For the text-containing cell, return its midpoint in [X, Y] coordinate format. 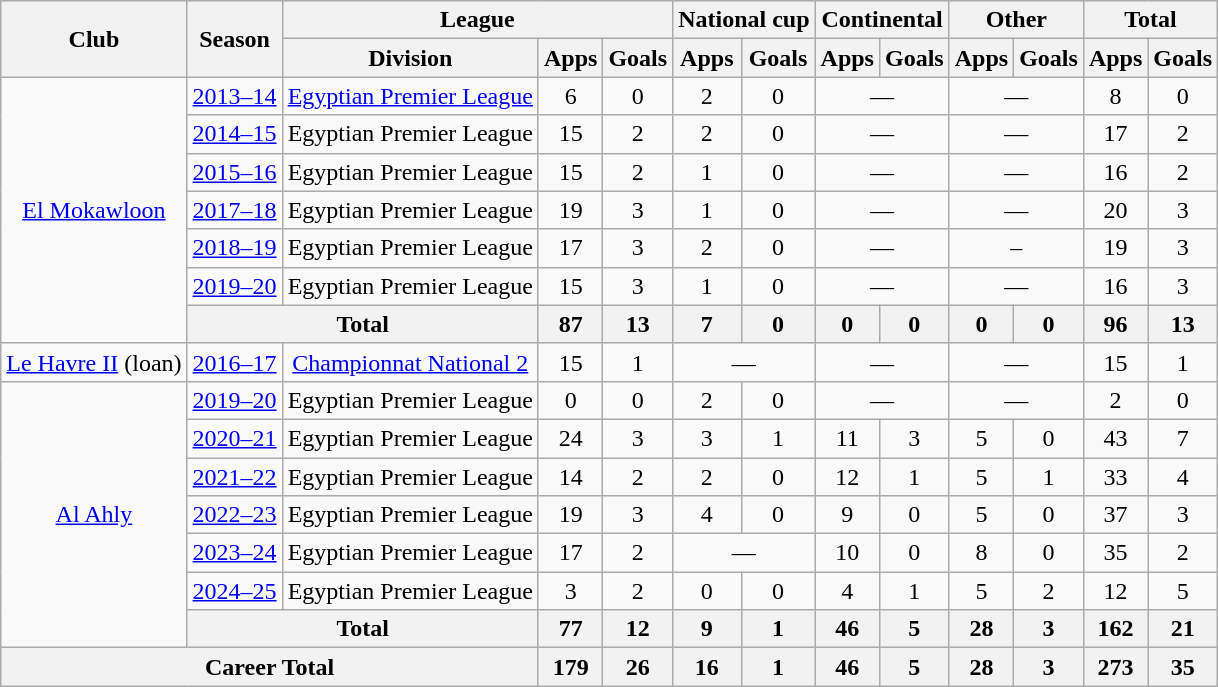
2020–21 [234, 438]
2014–15 [234, 134]
10 [847, 553]
2024–25 [234, 591]
League [477, 20]
2015–16 [234, 172]
Career Total [270, 667]
Other [1016, 20]
– [1016, 248]
20 [1115, 210]
179 [570, 667]
2013–14 [234, 96]
Championnat National 2 [410, 362]
43 [1115, 438]
77 [570, 629]
El Mokawloon [94, 210]
2022–23 [234, 515]
2018–19 [234, 248]
273 [1115, 667]
21 [1183, 629]
96 [1115, 324]
26 [638, 667]
Division [410, 58]
2023–24 [234, 553]
87 [570, 324]
Season [234, 39]
Club [94, 39]
11 [847, 438]
Le Havre II (loan) [94, 362]
24 [570, 438]
National cup [744, 20]
Al Ahly [94, 514]
14 [570, 477]
33 [1115, 477]
Continental [882, 20]
2021–22 [234, 477]
37 [1115, 515]
2017–18 [234, 210]
6 [570, 96]
162 [1115, 629]
2016–17 [234, 362]
